Search for the cell housing the specified text and yield its [x, y] center coordinate. 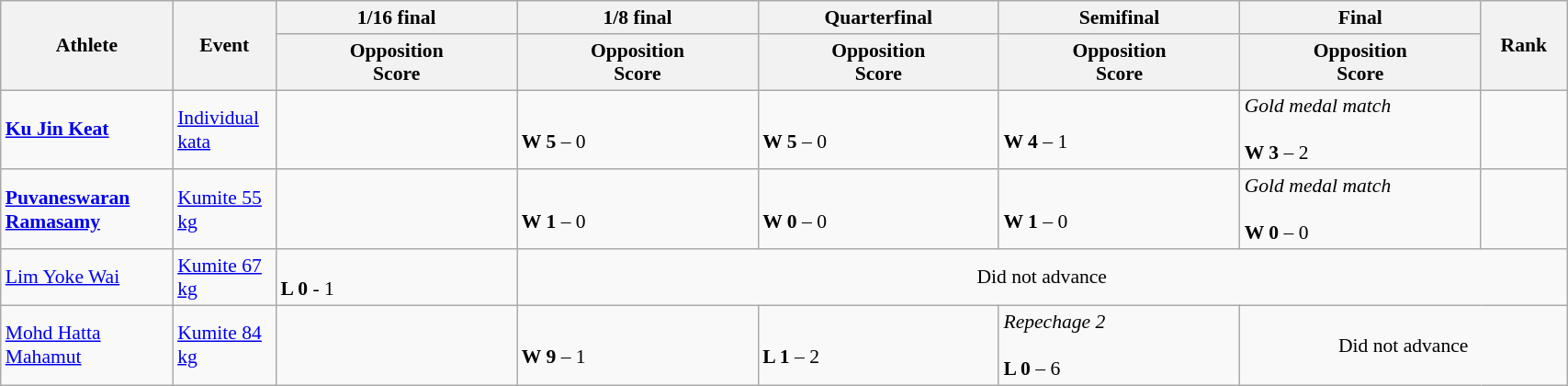
Final [1360, 17]
W 9 – 1 [637, 346]
1/8 final [637, 17]
Kumite 67 kg [224, 278]
Gold medal matchW 0 – 0 [1360, 210]
Athlete [86, 46]
Event [224, 46]
Lim Yoke Wai [86, 278]
Puvaneswaran Ramasamy [86, 210]
L 0 - 1 [397, 278]
Repechage 2L 0 – 6 [1119, 346]
W 0 – 0 [878, 210]
Individual kata [224, 131]
Semifinal [1119, 17]
Rank [1524, 46]
Quarterfinal [878, 17]
L 1 – 2 [878, 346]
W 4 – 1 [1119, 131]
Kumite 84 kg [224, 346]
1/16 final [397, 17]
Mohd Hatta Mahamut [86, 346]
Gold medal matchW 3 – 2 [1360, 131]
Kumite 55 kg [224, 210]
Ku Jin Keat [86, 131]
